Determine the (x, y) coordinate at the center of the cell enclosing the given text.  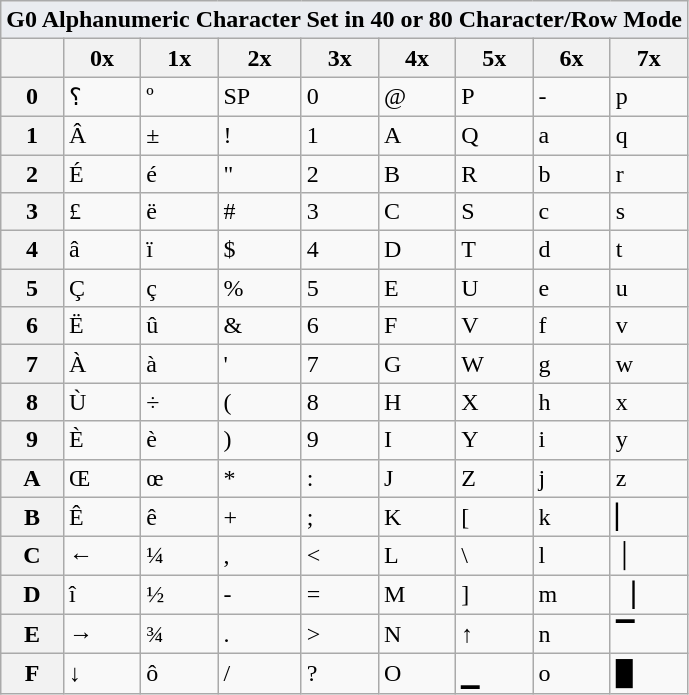
r (648, 173)
Ê (102, 517)
← (102, 556)
¾ (180, 634)
( (260, 402)
1x (180, 58)
X (494, 402)
J (416, 478)
* (260, 478)
s (648, 212)
< (340, 556)
] (494, 595)
> (340, 634)
u (648, 288)
t (648, 250)
o (572, 674)
ô (180, 674)
N (416, 634)
W (494, 364)
è (180, 440)
$ (260, 250)
x (648, 402)
£ (102, 212)
█ (648, 674)
+ (260, 517)
Ù (102, 402)
G (416, 364)
œ (180, 478)
½ (180, 595)
p (648, 97)
M (416, 595)
¼ (180, 556)
z (648, 478)
ê (180, 517)
ï (180, 250)
4x (416, 58)
n (572, 634)
" (260, 173)
? (340, 674)
É (102, 173)
± (180, 135)
S (494, 212)
Œ (102, 478)
e (572, 288)
h (572, 402)
@ (416, 97)
à (180, 364)
SP (260, 97)
/ (260, 674)
& (260, 326)
→ (102, 634)
3x (340, 58)
5x (494, 58)
: (340, 478)
↑ (494, 634)
│ (648, 556)
, (260, 556)
Y (494, 440)
= (340, 595)
\ (494, 556)
U (494, 288)
▏ (648, 517)
ç (180, 288)
w (648, 364)
ë (180, 212)
l (572, 556)
a (572, 135)
c (572, 212)
G0 Alphanumeric Character Set in 40 or 80 Character/Row Mode (344, 20)
↓ (102, 674)
y (648, 440)
0x (102, 58)
% (260, 288)
6x (572, 58)
d (572, 250)
⸮ (102, 97)
È (102, 440)
b (572, 173)
î (102, 595)
; (340, 517)
7x (648, 58)
Z (494, 478)
K (416, 517)
â (102, 250)
i (572, 440)
2x (260, 58)
H (416, 402)
û (180, 326)
. (260, 634)
V (494, 326)
q (648, 135)
T (494, 250)
▔ (648, 634)
À (102, 364)
º (180, 97)
Ç (102, 288)
Q (494, 135)
k (572, 517)
j (572, 478)
f (572, 326)
[ (494, 517)
L (416, 556)
▕ (648, 595)
Â (102, 135)
# (260, 212)
I (416, 440)
m (572, 595)
! (260, 135)
v (648, 326)
P (494, 97)
÷ (180, 402)
R (494, 173)
é (180, 173)
▁ (494, 674)
' (260, 364)
) (260, 440)
O (416, 674)
Ë (102, 326)
g (572, 364)
